Scan for the cell matching the given text and deliver its [X, Y] coordinate at center. 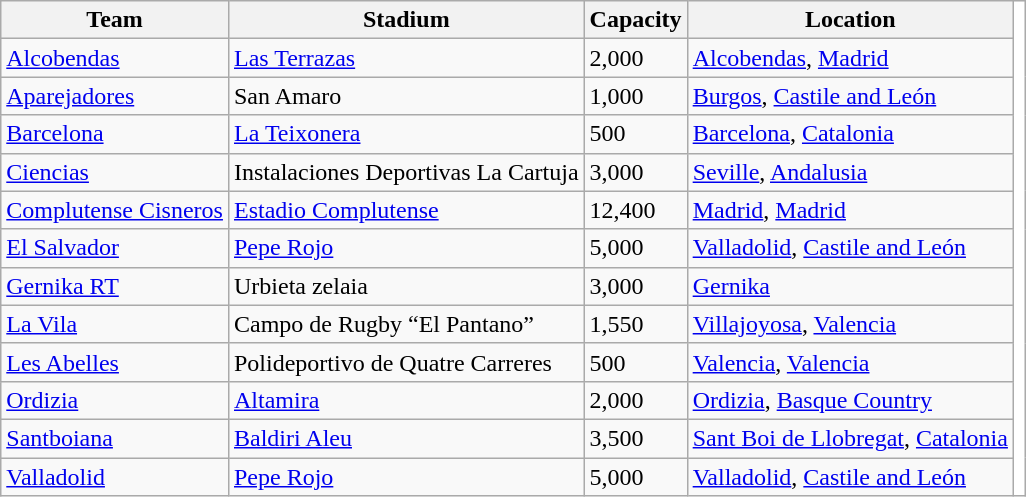
1,000 [636, 96]
Ordizia, Basque Country [850, 400]
Complutense Cisneros [115, 210]
Ciencias [115, 172]
Ordizia [115, 400]
San Amaro [406, 96]
Stadium [406, 20]
Burgos, Castile and León [850, 96]
Valencia, Valencia [850, 362]
Alcobendas [115, 58]
Capacity [636, 20]
Seville, Andalusia [850, 172]
Gernika RT [115, 286]
Aparejadores [115, 96]
Polideportivo de Quatre Carreres [406, 362]
Campo de Rugby “El Pantano” [406, 324]
El Salvador [115, 248]
Alcobendas, Madrid [850, 58]
1,550 [636, 324]
Les Abelles [115, 362]
Barcelona [115, 134]
12,400 [636, 210]
Altamira [406, 400]
Estadio Complutense [406, 210]
Las Terrazas [406, 58]
Sant Boi de Llobregat, Catalonia [850, 438]
Santboiana [115, 438]
La Teixonera [406, 134]
Villajoyosa, Valencia [850, 324]
Instalaciones Deportivas La Cartuja [406, 172]
Barcelona, Catalonia [850, 134]
Baldiri Aleu [406, 438]
Location [850, 20]
Gernika [850, 286]
La Vila [115, 324]
Urbieta zelaia [406, 286]
Valladolid [115, 477]
Team [115, 20]
3,500 [636, 438]
Madrid, Madrid [850, 210]
